Scan for the cell matching the given text and deliver its (X, Y) coordinate at center. 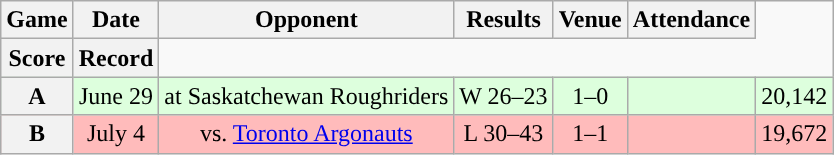
Record (116, 58)
Results (504, 20)
W 26–23 (504, 96)
Opponent (306, 20)
20,142 (794, 96)
Game (37, 20)
July 4 (116, 134)
1–0 (590, 96)
at Saskatchewan Roughriders (306, 96)
A (37, 96)
Date (116, 20)
Score (37, 58)
L 30–43 (504, 134)
vs. Toronto Argonauts (306, 134)
Attendance (691, 20)
1–1 (590, 134)
Venue (590, 20)
June 29 (116, 96)
19,672 (794, 134)
B (37, 134)
